Determine the (x, y) coordinate at the center of the cell enclosing the given text.  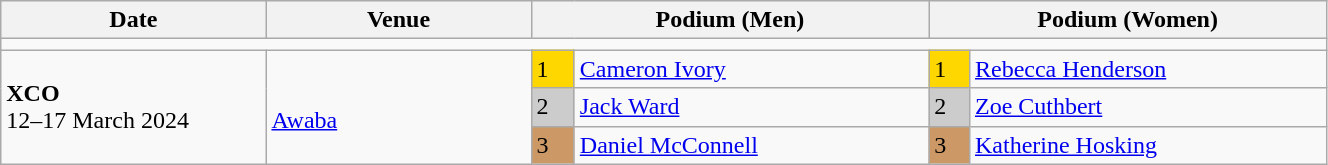
XCO 12–17 March 2024 (134, 107)
Daniel McConnell (751, 145)
Rebecca Henderson (1148, 69)
Podium (Men) (730, 20)
Awaba (398, 107)
Podium (Women) (1128, 20)
Date (134, 20)
Cameron Ivory (751, 69)
Zoe Cuthbert (1148, 107)
Jack Ward (751, 107)
Venue (398, 20)
Katherine Hosking (1148, 145)
